Pinpoint the cell where the given text exists, returning its (x, y) midpoint coordinate. 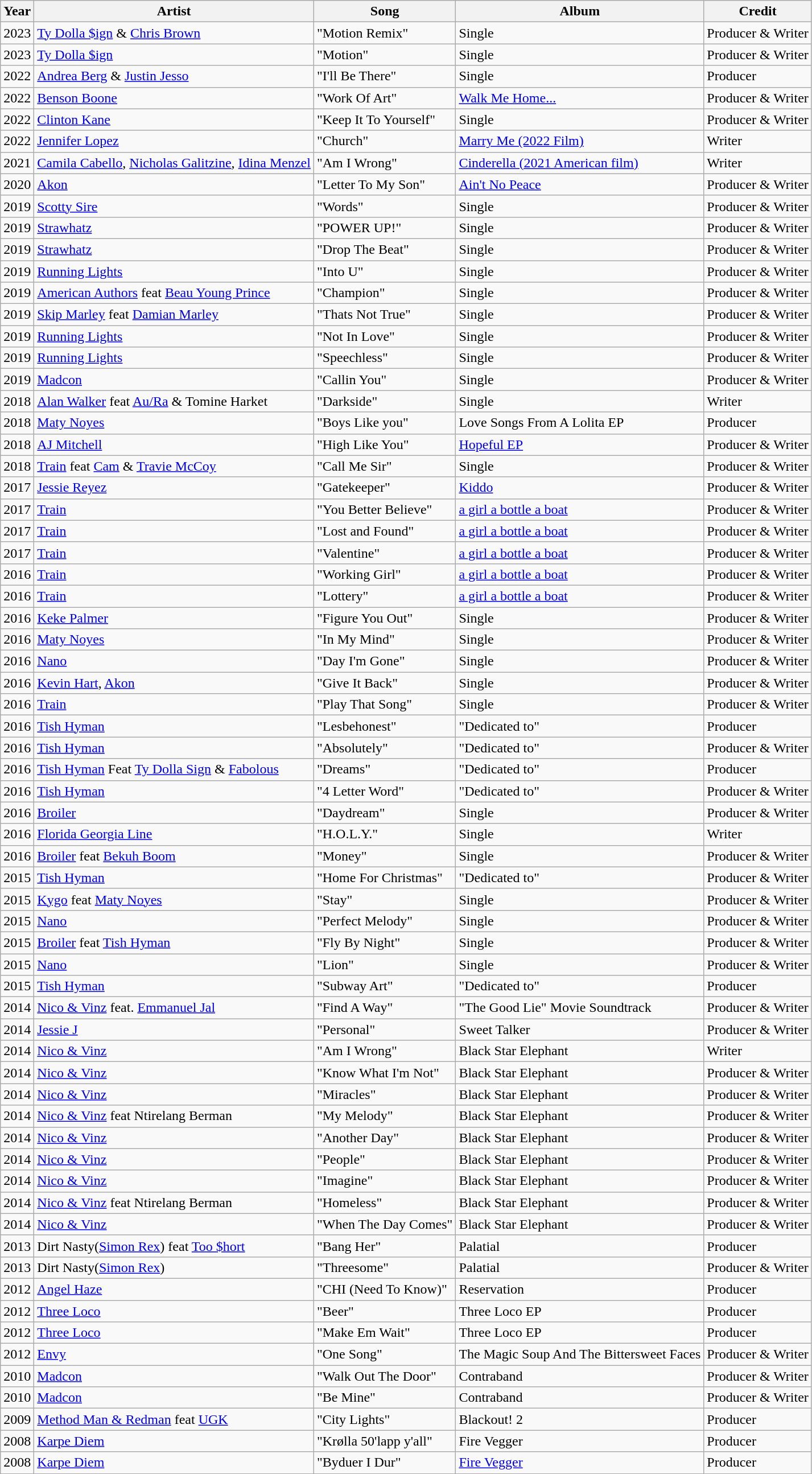
Clinton Kane (174, 120)
Scotty Sire (174, 206)
Kiddo (580, 488)
"I'll Be There" (385, 76)
Kygo feat Maty Noyes (174, 899)
"Gatekeeper" (385, 488)
"Another Day" (385, 1138)
Dirt Nasty(Simon Rex) feat Too $hort (174, 1246)
"Personal" (385, 1030)
"Working Girl" (385, 574)
"Into U" (385, 271)
"Absolutely" (385, 748)
Camila Cabello, Nicholas Galitzine, Idina Menzel (174, 163)
"Find A Way" (385, 1008)
Keke Palmer (174, 617)
"Not In Love" (385, 336)
2020 (17, 184)
"Lion" (385, 965)
"People" (385, 1159)
"Callin You" (385, 380)
"Church" (385, 141)
2021 (17, 163)
Blackout! 2 (580, 1419)
"Perfect Melody" (385, 921)
"You Better Believe" (385, 509)
"Thats Not True" (385, 315)
"High Like You" (385, 444)
2009 (17, 1419)
"Speechless" (385, 358)
"Give It Back" (385, 683)
"Byduer I Dur" (385, 1463)
"Champion" (385, 293)
"Homeless" (385, 1203)
Credit (758, 11)
"Daydream" (385, 813)
"Imagine" (385, 1181)
Method Man & Redman feat UGK (174, 1419)
Walk Me Home... (580, 98)
"CHI (Need To Know)" (385, 1289)
"When The Day Comes" (385, 1224)
Skip Marley feat Damian Marley (174, 315)
Nico & Vinz feat. Emmanuel Jal (174, 1008)
Florida Georgia Line (174, 834)
Train feat Cam & Travie McCoy (174, 466)
"Money" (385, 856)
"Miracles" (385, 1094)
Broiler (174, 813)
Marry Me (2022 Film) (580, 141)
"Stay" (385, 899)
Sweet Talker (580, 1030)
"The Good Lie" Movie Soundtrack (580, 1008)
"Boys Like you" (385, 423)
Broiler feat Tish Hyman (174, 942)
"Drop The Beat" (385, 249)
Reservation (580, 1289)
Song (385, 11)
"Darkside" (385, 401)
"One Song" (385, 1354)
Tish Hyman Feat Ty Dolla Sign & Fabolous (174, 769)
Cinderella (2021 American film) (580, 163)
"My Melody" (385, 1116)
Jennifer Lopez (174, 141)
Album (580, 11)
Envy (174, 1354)
"Keep It To Yourself" (385, 120)
"Bang Her" (385, 1246)
Alan Walker feat Au/Ra & Tomine Harket (174, 401)
"Be Mine" (385, 1398)
"City Lights" (385, 1419)
"Dreams" (385, 769)
Benson Boone (174, 98)
"In My Mind" (385, 640)
"Krølla 50'lapp y'all" (385, 1441)
"Threesome" (385, 1267)
Dirt Nasty(Simon Rex) (174, 1267)
"Figure You Out" (385, 617)
"Day I'm Gone" (385, 661)
"4 Letter Word" (385, 791)
"Words" (385, 206)
Kevin Hart, Akon (174, 683)
Love Songs From A Lolita EP (580, 423)
"Work Of Art" (385, 98)
"Play That Song" (385, 705)
Andrea Berg & Justin Jesso (174, 76)
"POWER UP!" (385, 228)
American Authors feat Beau Young Prince (174, 293)
"Walk Out The Door" (385, 1376)
"Motion Remix" (385, 33)
Jessie Reyez (174, 488)
"Home For Christmas" (385, 878)
Ty Dolla $ign (174, 55)
Ain't No Peace (580, 184)
"Make Em Wait" (385, 1333)
Artist (174, 11)
"Lottery" (385, 596)
"Beer" (385, 1311)
"Valentine" (385, 553)
"Call Me Sir" (385, 466)
Hopeful EP (580, 444)
The Magic Soup And The Bittersweet Faces (580, 1354)
"Subway Art" (385, 986)
"Motion" (385, 55)
Akon (174, 184)
"Lost and Found" (385, 531)
Angel Haze (174, 1289)
Ty Dolla $ign & Chris Brown (174, 33)
"H.O.L.Y." (385, 834)
"Know What I'm Not" (385, 1073)
Year (17, 11)
AJ Mitchell (174, 444)
"Lesbehonest" (385, 726)
Jessie J (174, 1030)
"Letter To My Son" (385, 184)
"Fly By Night" (385, 942)
Broiler feat Bekuh Boom (174, 856)
